Extract the [X, Y] coordinate from the center of the cell holding the provided text.  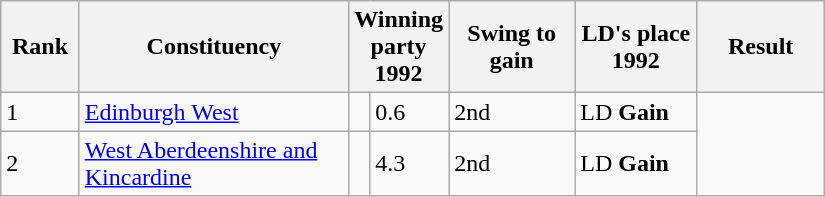
Rank [40, 47]
LD's place 1992 [636, 47]
West Aberdeenshire and Kincardine [214, 164]
4.3 [410, 164]
Winning party 1992 [399, 47]
Result [760, 47]
1 [40, 112]
Swing to gain [512, 47]
0.6 [410, 112]
Constituency [214, 47]
Edinburgh West [214, 112]
2 [40, 164]
